Find where the given text appears and provide that cell's center as [x, y] coordinate. 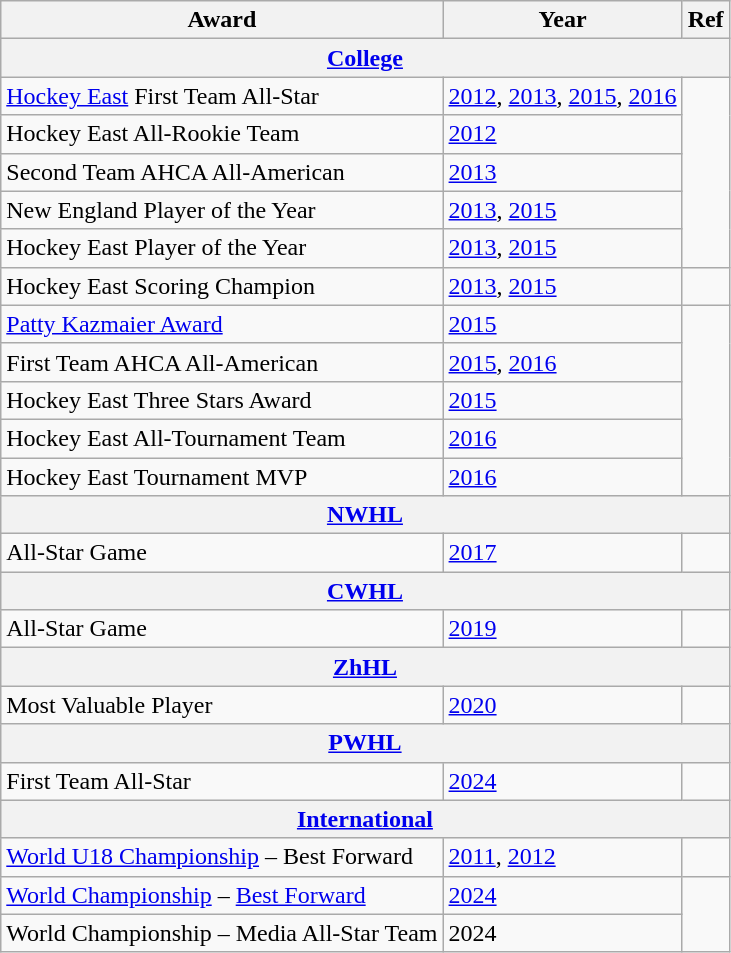
2012, 2013, 2015, 2016 [562, 96]
Year [562, 20]
Hockey East Player of the Year [222, 248]
Award [222, 20]
2019 [562, 629]
World Championship – Best Forward [222, 895]
Ref [706, 20]
2012 [562, 134]
Patty Kazmaier Award [222, 324]
Hockey East Scoring Champion [222, 286]
New England Player of the Year [222, 210]
Most Valuable Player [222, 705]
Hockey East All-Tournament Team [222, 438]
2020 [562, 705]
First Team All-Star [222, 781]
CWHL [365, 591]
First Team AHCA All-American [222, 362]
2011, 2012 [562, 857]
NWHL [365, 515]
College [365, 58]
World U18 Championship – Best Forward [222, 857]
Hockey East All-Rookie Team [222, 134]
PWHL [365, 743]
World Championship – Media All-Star Team [222, 933]
2015, 2016 [562, 362]
International [365, 819]
Hockey East Tournament MVP [222, 477]
Hockey East First Team All-Star [222, 96]
Second Team AHCA All-American [222, 172]
2013 [562, 172]
ZhHL [365, 667]
Hockey East Three Stars Award [222, 400]
2017 [562, 553]
